Find where the given text appears and provide that cell's center as (x, y) coordinate. 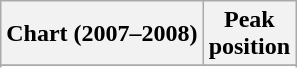
Peakposition (249, 34)
Chart (2007–2008) (102, 34)
